Pinpoint the cell where the given text exists, returning its [x, y] midpoint coordinate. 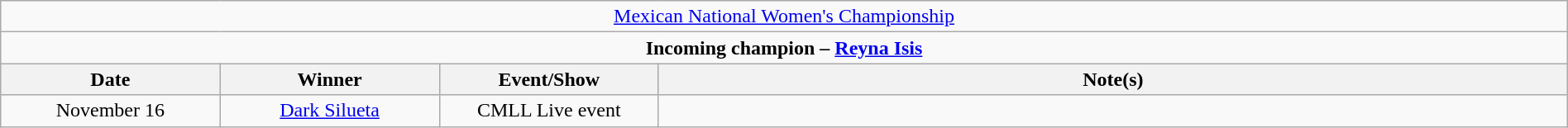
Mexican National Women's Championship [784, 17]
November 16 [111, 111]
Note(s) [1113, 79]
Winner [329, 79]
Event/Show [549, 79]
CMLL Live event [549, 111]
Dark Silueta [329, 111]
Date [111, 79]
Incoming champion – Reyna Isis [784, 48]
